Detect which cell encompasses the target text, then output its (x, y) center coordinate. 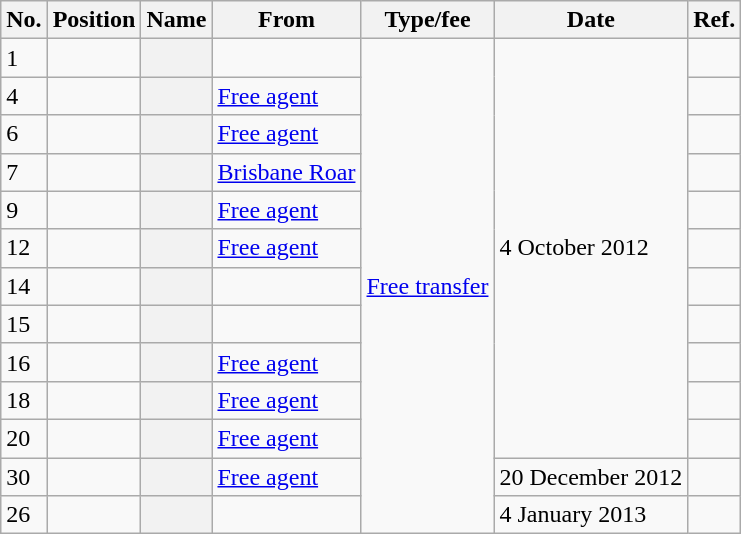
15 (24, 324)
Position (94, 20)
No. (24, 20)
16 (24, 362)
20 (24, 438)
Date (591, 20)
4 (24, 96)
26 (24, 515)
7 (24, 172)
From (286, 20)
Type/fee (428, 20)
20 December 2012 (591, 477)
18 (24, 400)
30 (24, 477)
14 (24, 286)
Name (176, 20)
4 October 2012 (591, 248)
12 (24, 248)
Free transfer (428, 286)
1 (24, 58)
6 (24, 134)
Brisbane Roar (286, 172)
4 January 2013 (591, 515)
9 (24, 210)
Ref. (714, 20)
